Identify which cell holds the provided text, then report its (X, Y) central coordinate. 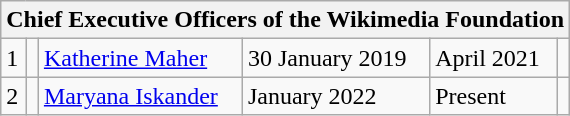
January 2022 (336, 96)
1 (14, 58)
Maryana Iskander (140, 96)
30 January 2019 (336, 58)
2 (14, 96)
Present (494, 96)
Chief Executive Officers of the Wikimedia Foundation (286, 20)
April 2021 (494, 58)
Katherine Maher (140, 58)
